Find where the given text appears and provide that cell's center as (X, Y) coordinate. 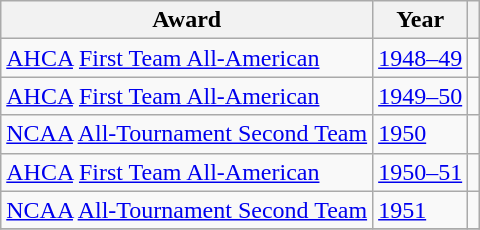
1951 (420, 210)
Award (187, 20)
1950–51 (420, 172)
Year (420, 20)
1948–49 (420, 58)
1949–50 (420, 96)
1950 (420, 134)
